From the cell containing the given text, extract its center point as (X, Y) coordinate. 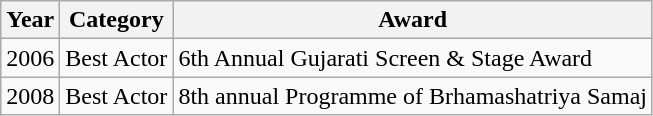
Award (413, 20)
Year (30, 20)
6th Annual Gujarati Screen & Stage Award (413, 58)
2006 (30, 58)
2008 (30, 96)
8th annual Programme of Brhamashatriya Samaj (413, 96)
Category (116, 20)
